Extract the [X, Y] coordinate from the center of the cell holding the provided text.  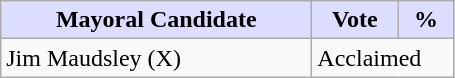
% [426, 20]
Mayoral Candidate [156, 20]
Acclaimed [383, 58]
Jim Maudsley (X) [156, 58]
Vote [355, 20]
